Output the (X, Y) coordinate of the center of the cell containing the given text.  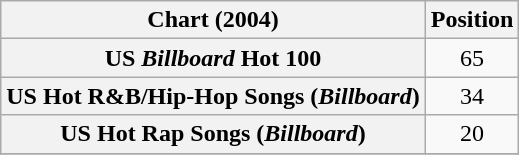
Chart (2004) (213, 20)
20 (472, 134)
Position (472, 20)
US Hot R&B/Hip-Hop Songs (Billboard) (213, 96)
US Hot Rap Songs (Billboard) (213, 134)
65 (472, 58)
34 (472, 96)
US Billboard Hot 100 (213, 58)
